Return the (x, y) coordinate for the center point of the cell that contains the specified text.  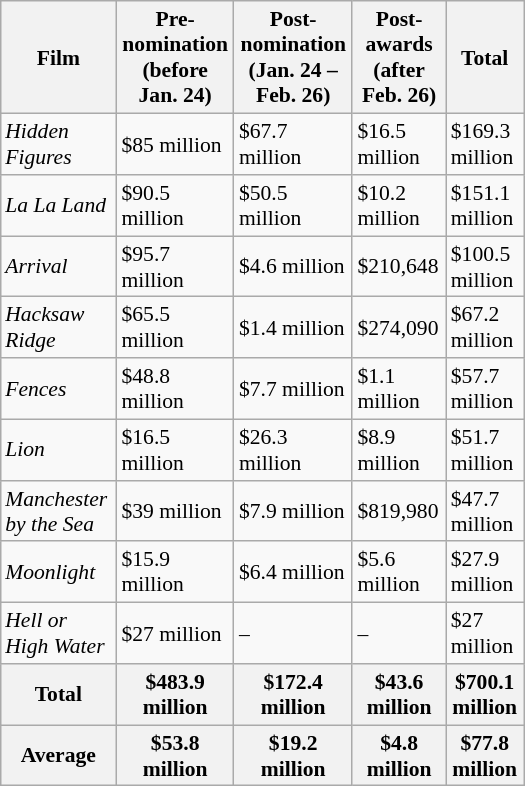
$43.6 million (398, 694)
$77.8 million (485, 756)
$6.4 million (294, 572)
$67.7 million (294, 144)
$7.9 million (294, 510)
Hacksaw Ridge (58, 328)
Film (58, 57)
$483.9 million (174, 694)
$151.1 million (485, 206)
$95.7 million (174, 266)
$5.6 million (398, 572)
Pre-nomination(before Jan. 24) (174, 57)
$27.9 million (485, 572)
Hidden Figures (58, 144)
$1.4 million (294, 328)
$274,090 (398, 328)
$47.7 million (485, 510)
$819,980 (398, 510)
$172.4 million (294, 694)
$65.5 million (174, 328)
$57.7 million (485, 388)
$51.7 million (485, 450)
$15.9 million (174, 572)
Moonlight (58, 572)
$48.8 million (174, 388)
La La Land (58, 206)
$90.5 million (174, 206)
Lion (58, 450)
$210,648 (398, 266)
$4.8 million (398, 756)
$700.1 million (485, 694)
$1.1 million (398, 388)
$53.8 million (174, 756)
$100.5 million (485, 266)
Arrival (58, 266)
$19.2 million (294, 756)
Average (58, 756)
Fences (58, 388)
$50.5 million (294, 206)
$4.6 million (294, 266)
$85 million (174, 144)
Manchester by the Sea (58, 510)
$39 million (174, 510)
Post-awards(after Feb. 26) (398, 57)
Post-nomination(Jan. 24 – Feb. 26) (294, 57)
$169.3 million (485, 144)
$10.2 million (398, 206)
Hell or High Water (58, 632)
$7.7 million (294, 388)
$67.2 million (485, 328)
$8.9 million (398, 450)
$26.3 million (294, 450)
